Return the [x, y] coordinate for the center point of the cell that contains the specified text.  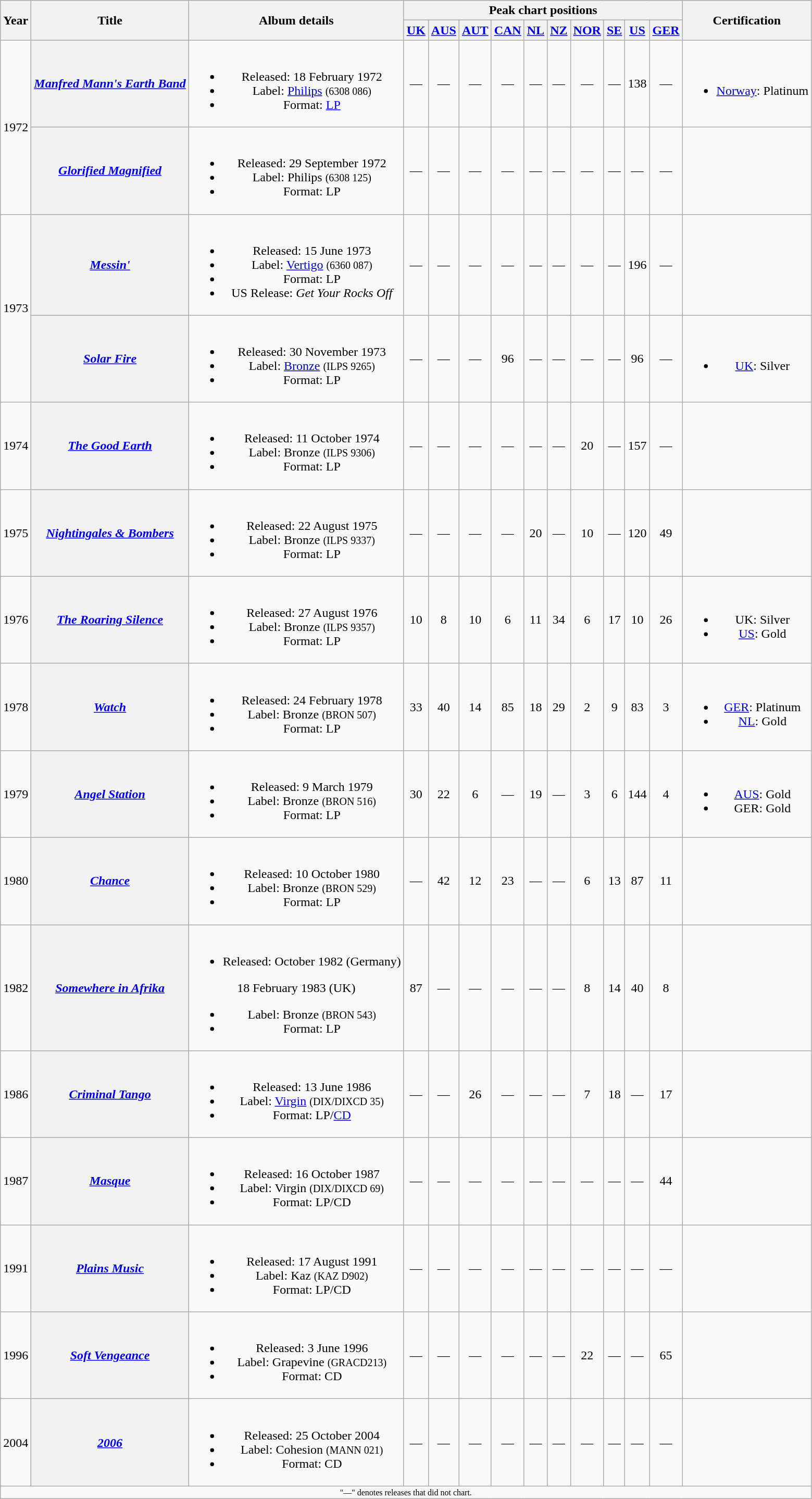
4 [666, 794]
83 [638, 707]
The Good Earth [110, 446]
1972 [16, 127]
1982 [16, 987]
Released: 10 October 1980Label: Bronze (BRON 529)Format: LP [296, 881]
AUT [475, 30]
Released: 11 October 1974Label: Bronze (ILPS 9306)Format: LP [296, 446]
1974 [16, 446]
GER [666, 30]
Watch [110, 707]
CAN [507, 30]
Masque [110, 1182]
Released: 22 August 1975Label: Bronze (ILPS 9337)Format: LP [296, 532]
9 [614, 707]
Released: 30 November 1973Label: Bronze (ILPS 9265)Format: LP [296, 358]
1996 [16, 1356]
85 [507, 707]
NZ [559, 30]
65 [666, 1356]
29 [559, 707]
Released: October 1982 (Germany)18 February 1983 (UK)Label: Bronze (BRON 543)Format: LP [296, 987]
144 [638, 794]
Released: 29 September 1972Label: Philips (6308 125)Format: LP [296, 171]
The Roaring Silence [110, 620]
33 [416, 707]
42 [444, 881]
Glorified Magnified [110, 171]
7 [587, 1094]
157 [638, 446]
Angel Station [110, 794]
1980 [16, 881]
1991 [16, 1268]
Criminal Tango [110, 1094]
Released: 15 June 1973Label: Vertigo (6360 087)Format: LPUS Release: Get Your Rocks Off [296, 265]
Certification [747, 20]
Released: 16 October 1987Label: Virgin (DIX/DIXCD 69)Format: LP/CD [296, 1182]
US [638, 30]
Released: 13 June 1986Label: Virgin (DIX/DIXCD 35)Format: LP/CD [296, 1094]
Solar Fire [110, 358]
1979 [16, 794]
Released: 27 August 1976Label: Bronze (ILPS 9357)Format: LP [296, 620]
13 [614, 881]
12 [475, 881]
Manfred Mann's Earth Band [110, 83]
Soft Vengeance [110, 1356]
UK: Silver [747, 358]
Title [110, 20]
AUS: GoldGER: Gold [747, 794]
1975 [16, 532]
GER: PlatinumNL: Gold [747, 707]
Released: 25 October 2004Label: Cohesion (MANN 021)Format: CD [296, 1442]
Released: 24 February 1978Label: Bronze (BRON 507)Format: LP [296, 707]
23 [507, 881]
1978 [16, 707]
2004 [16, 1442]
Plains Music [110, 1268]
Released: 18 February 1972Label: Philips (6308 086)Format: LP [296, 83]
196 [638, 265]
Released: 17 August 1991Label: Kaz (KAZ D902)Format: LP/CD [296, 1268]
44 [666, 1182]
Nightingales & Bombers [110, 532]
120 [638, 532]
Released: 9 March 1979Label: Bronze (BRON 516)Format: LP [296, 794]
Somewhere in Afrika [110, 987]
NL [535, 30]
NOR [587, 30]
Year [16, 20]
1976 [16, 620]
Album details [296, 20]
1987 [16, 1182]
1986 [16, 1094]
Released: 3 June 1996Label: Grapevine (GRACD213)Format: CD [296, 1356]
SE [614, 30]
19 [535, 794]
1973 [16, 308]
"—" denotes releases that did not chart. [406, 1492]
Messin' [110, 265]
138 [638, 83]
Chance [110, 881]
AUS [444, 30]
2 [587, 707]
30 [416, 794]
Peak chart positions [543, 10]
34 [559, 620]
UK: SilverUS: Gold [747, 620]
Norway: Platinum [747, 83]
UK [416, 30]
49 [666, 532]
2006 [110, 1442]
